Return [x, y] of the center of cell containing provided text 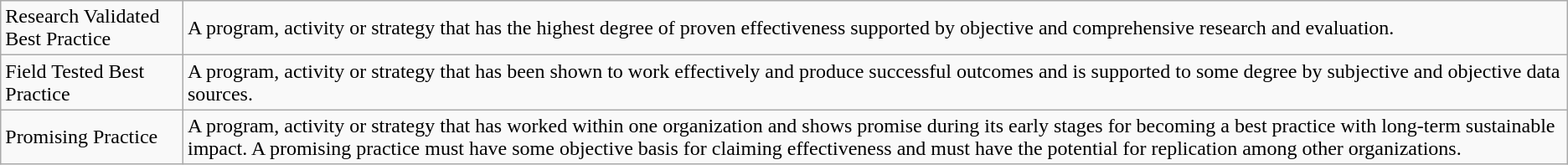
A program, activity or strategy that has the highest degree of proven effectiveness supported by objective and comprehensive research and evaluation. [874, 28]
Field Tested Best Practice [92, 82]
Promising Practice [92, 137]
Research Validated Best Practice [92, 28]
